From the cell containing the given text, extract its center point as (x, y) coordinate. 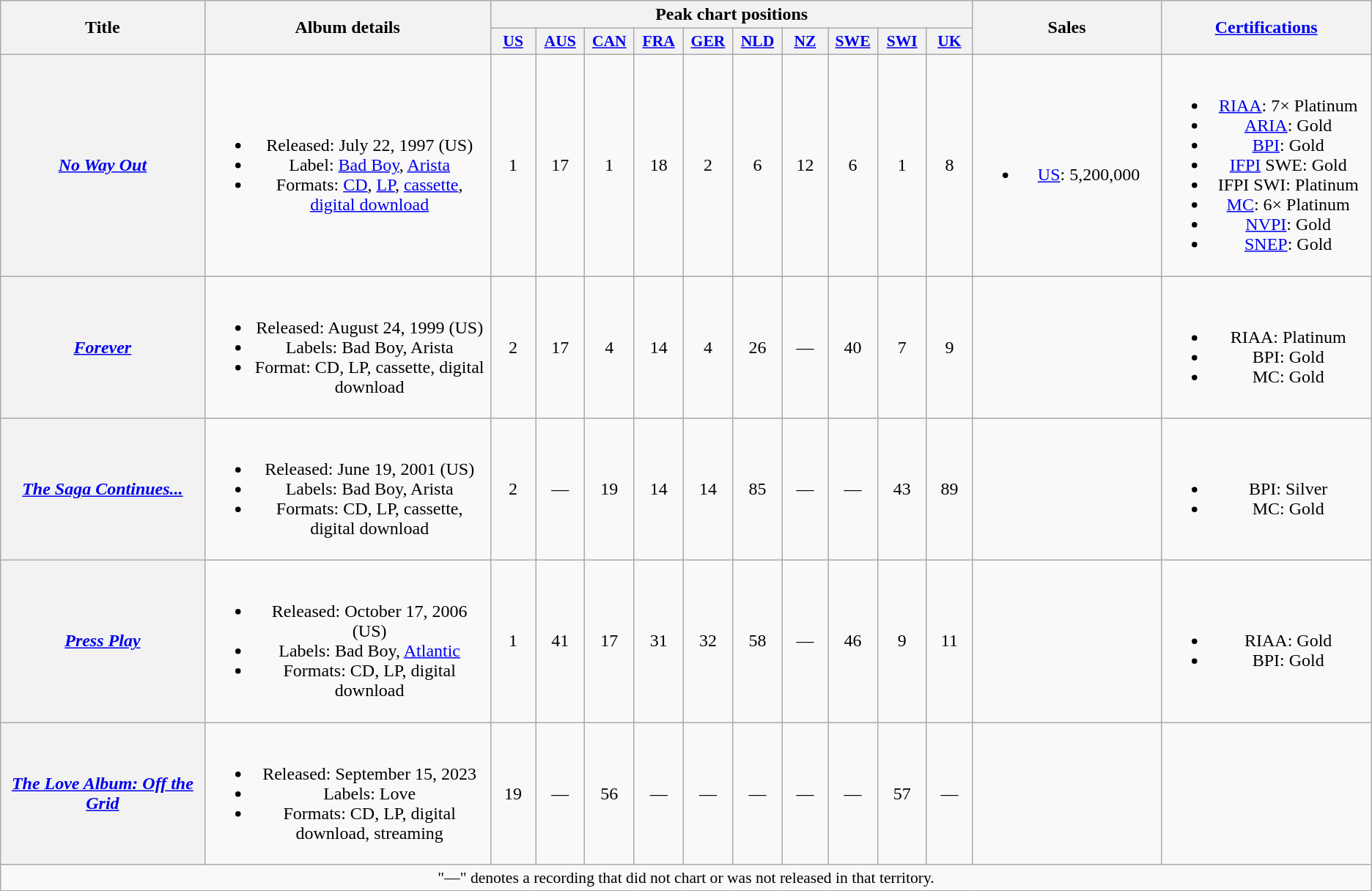
Peak chart positions (731, 15)
The Love Album: Off the Grid (103, 794)
31 (658, 642)
US (513, 42)
GER (708, 42)
85 (758, 489)
BPI: SilverMC: Gold (1266, 489)
Press Play (103, 642)
12 (805, 165)
40 (853, 347)
CAN (609, 42)
Certifications (1266, 28)
8 (950, 165)
The Saga Continues... (103, 489)
SWE (853, 42)
RIAA: GoldBPI: Gold (1266, 642)
No Way Out (103, 165)
UK (950, 42)
Sales (1067, 28)
Released: October 17, 2006 (US)Labels: Bad Boy, AtlanticFormats: CD, LP, digital download (347, 642)
"—" denotes a recording that did not chart or was not released in that territory. (686, 878)
US: 5,200,000 (1067, 165)
SWI (902, 42)
Released: September 15, 2023Labels: LoveFormats: CD, LP, digital download, streaming (347, 794)
RIAA: PlatinumBPI: GoldMC: Gold (1266, 347)
11 (950, 642)
46 (853, 642)
NLD (758, 42)
89 (950, 489)
Released: August 24, 1999 (US)Labels: Bad Boy, AristaFormat: CD, LP, cassette, digital download (347, 347)
43 (902, 489)
Released: July 22, 1997 (US)Label: Bad Boy, AristaFormats: CD, LP, cassette, digital download (347, 165)
32 (708, 642)
26 (758, 347)
Forever (103, 347)
56 (609, 794)
Title (103, 28)
41 (560, 642)
Released: June 19, 2001 (US)Labels: Bad Boy, AristaFormats: CD, LP, cassette, digital download (347, 489)
57 (902, 794)
7 (902, 347)
Album details (347, 28)
FRA (658, 42)
AUS (560, 42)
58 (758, 642)
RIAA: 7× PlatinumARIA: GoldBPI: GoldIFPI SWE: GoldIFPI SWI: PlatinumMC: 6× PlatinumNVPI: GoldSNEP: Gold (1266, 165)
NZ (805, 42)
18 (658, 165)
